Return the [x, y] coordinate for the center point of the cell that contains the specified text.  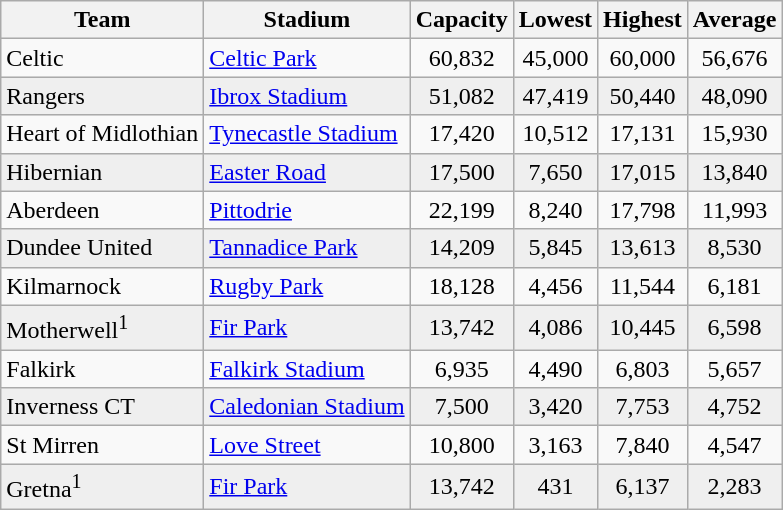
4,752 [734, 407]
51,082 [462, 96]
Tannadice Park [307, 248]
Celtic [102, 58]
3,420 [555, 407]
Falkirk [102, 369]
17,131 [643, 134]
Rugby Park [307, 286]
17,798 [643, 210]
Pittodrie [307, 210]
6,803 [643, 369]
4,547 [734, 445]
8,240 [555, 210]
2,283 [734, 486]
48,090 [734, 96]
60,832 [462, 58]
14,209 [462, 248]
Highest [643, 20]
60,000 [643, 58]
Motherwell1 [102, 328]
3,163 [555, 445]
Stadium [307, 20]
Falkirk Stadium [307, 369]
Average [734, 20]
7,753 [643, 407]
Caledonian Stadium [307, 407]
17,420 [462, 134]
11,544 [643, 286]
Team [102, 20]
11,993 [734, 210]
Gretna1 [102, 486]
4,086 [555, 328]
Dundee United [102, 248]
Capacity [462, 20]
15,930 [734, 134]
13,840 [734, 172]
Love Street [307, 445]
St Mirren [102, 445]
6,598 [734, 328]
7,840 [643, 445]
Hibernian [102, 172]
5,845 [555, 248]
5,657 [734, 369]
Celtic Park [307, 58]
10,445 [643, 328]
8,530 [734, 248]
10,800 [462, 445]
18,128 [462, 286]
22,199 [462, 210]
45,000 [555, 58]
Lowest [555, 20]
Kilmarnock [102, 286]
7,650 [555, 172]
47,419 [555, 96]
4,490 [555, 369]
4,456 [555, 286]
431 [555, 486]
17,015 [643, 172]
13,613 [643, 248]
10,512 [555, 134]
6,181 [734, 286]
6,935 [462, 369]
Easter Road [307, 172]
Tynecastle Stadium [307, 134]
Aberdeen [102, 210]
6,137 [643, 486]
Inverness CT [102, 407]
17,500 [462, 172]
50,440 [643, 96]
Heart of Midlothian [102, 134]
56,676 [734, 58]
Rangers [102, 96]
Ibrox Stadium [307, 96]
7,500 [462, 407]
